From the cell containing the given text, extract its center point as [X, Y] coordinate. 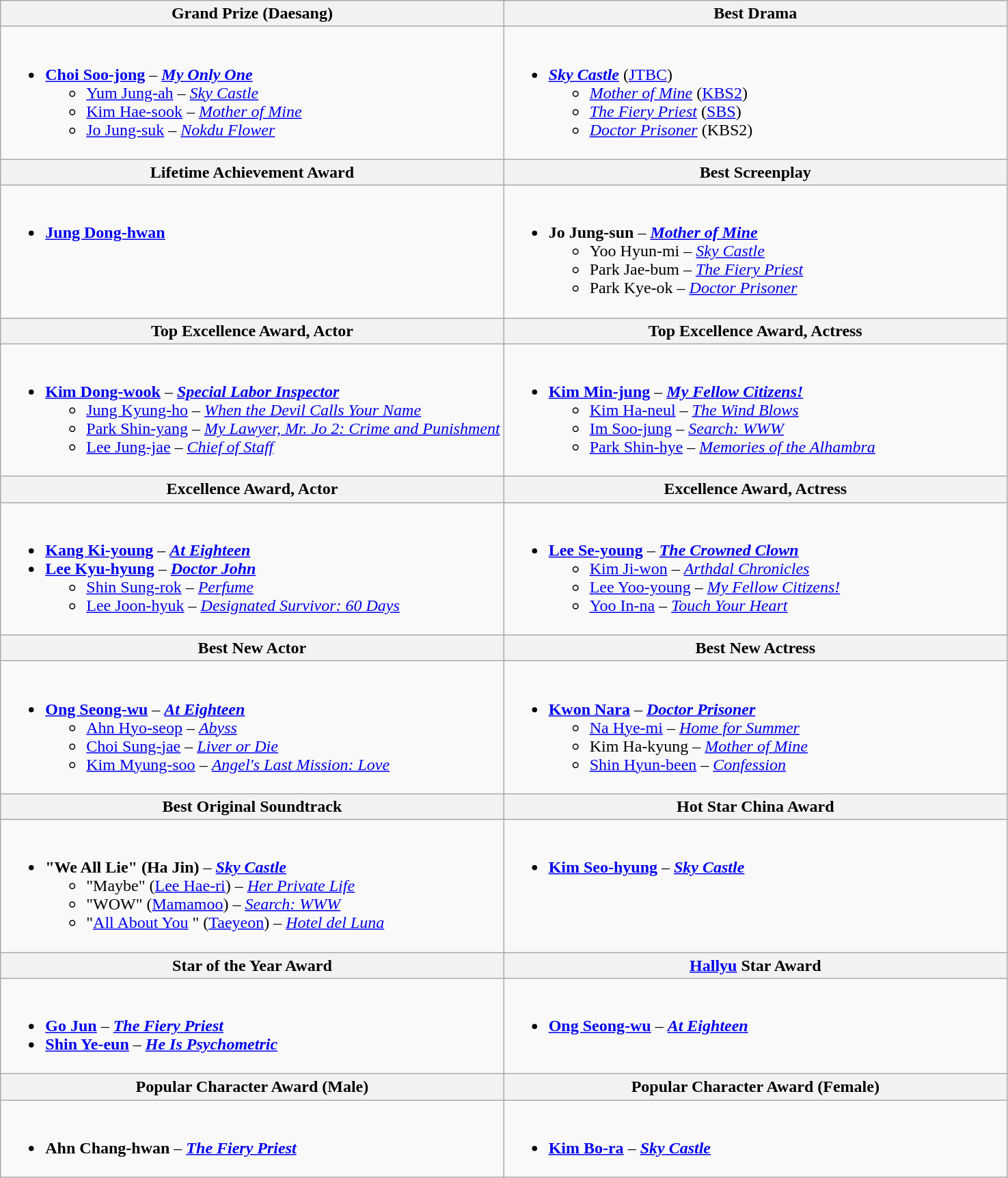
Go Jun – The Fiery PriestShin Ye-eun – He Is Psychometric [252, 1026]
Lee Se-young – The Crowned ClownKim Ji-won – Arthdal ChroniclesLee Yoo-young – My Fellow Citizens!Yoo In-na – Touch Your Heart [755, 569]
Kim Seo-hyung – Sky Castle [755, 886]
Hot Star China Award [755, 806]
Star of the Year Award [252, 965]
Ahn Chang-hwan – The Fiery Priest [252, 1138]
Kim Bo-ra – Sky Castle [755, 1138]
Jung Dong-hwan [252, 251]
Best New Actor [252, 648]
Jo Jung-sun – Mother of MineYoo Hyun-mi – Sky CastlePark Jae-bum – The Fiery PriestPark Kye-ok – Doctor Prisoner [755, 251]
"We All Lie" (Ha Jin) – Sky Castle"Maybe" (Lee Hae-ri) – Her Private Life"WOW" (Mamamoo) – Search: WWW"All About You " (Taeyeon) – Hotel del Luna [252, 886]
Excellence Award, Actress [755, 489]
Kim Min-jung – My Fellow Citizens!Kim Ha-neul – The Wind BlowsIm Soo-jung – Search: WWWPark Shin-hye – Memories of the Alhambra [755, 410]
Best Drama [755, 14]
Best Original Soundtrack [252, 806]
Top Excellence Award, Actress [755, 331]
Best New Actress [755, 648]
Kang Ki-young – At EighteenLee Kyu-hyung – Doctor JohnShin Sung-rok – PerfumeLee Joon-hyuk – Designated Survivor: 60 Days [252, 569]
Popular Character Award (Male) [252, 1087]
Choi Soo-jong – My Only OneYum Jung-ah – Sky CastleKim Hae-sook – Mother of MineJo Jung-suk – Nokdu Flower [252, 93]
Ong Seong-wu – At Eighteen [755, 1026]
Kwon Nara – Doctor PrisonerNa Hye-mi – Home for SummerKim Ha-kyung – Mother of MineShin Hyun-been – Confession [755, 727]
Hallyu Star Award [755, 965]
Top Excellence Award, Actor [252, 331]
Excellence Award, Actor [252, 489]
Popular Character Award (Female) [755, 1087]
Sky Castle (JTBC)Mother of Mine (KBS2)The Fiery Priest (SBS)Doctor Prisoner (KBS2) [755, 93]
Ong Seong-wu – At EighteenAhn Hyo-seop – AbyssChoi Sung-jae – Liver or DieKim Myung-soo – Angel's Last Mission: Love [252, 727]
Best Screenplay [755, 172]
Grand Prize (Daesang) [252, 14]
Lifetime Achievement Award [252, 172]
